Detect which cell encompasses the target text, then output its [x, y] center coordinate. 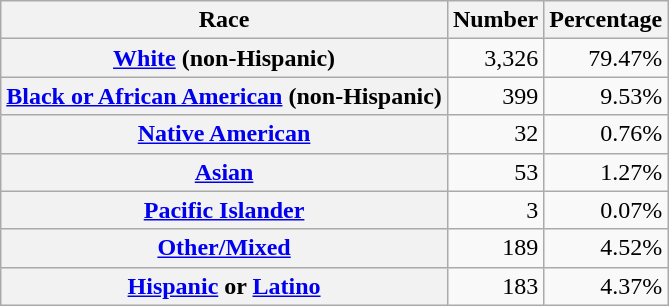
189 [495, 248]
0.07% [606, 210]
183 [495, 286]
0.76% [606, 134]
Other/Mixed [224, 248]
Black or African American (non-Hispanic) [224, 96]
9.53% [606, 96]
399 [495, 96]
53 [495, 172]
White (non-Hispanic) [224, 58]
Native American [224, 134]
4.37% [606, 286]
3,326 [495, 58]
3 [495, 210]
Hispanic or Latino [224, 286]
32 [495, 134]
Race [224, 20]
Asian [224, 172]
Pacific Islander [224, 210]
79.47% [606, 58]
4.52% [606, 248]
1.27% [606, 172]
Percentage [606, 20]
Number [495, 20]
